Search for the cell housing the specified text and yield its [x, y] center coordinate. 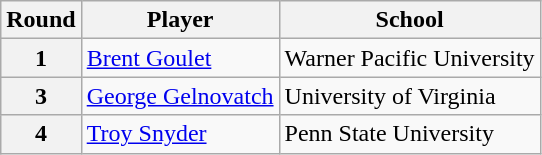
University of Virginia [410, 96]
3 [41, 96]
Troy Snyder [180, 134]
Brent Goulet [180, 58]
Round [41, 20]
1 [41, 58]
School [410, 20]
4 [41, 134]
Player [180, 20]
Warner Pacific University [410, 58]
George Gelnovatch [180, 96]
Penn State University [410, 134]
